For the text-containing cell, return its midpoint in (X, Y) coordinate format. 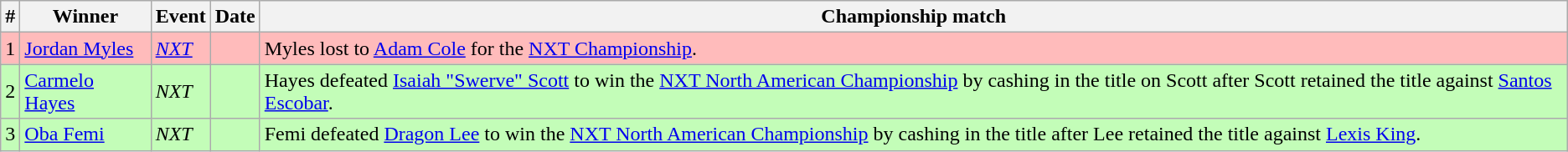
2 (10, 92)
Date (235, 17)
3 (10, 134)
Jordan Myles (85, 48)
Winner (85, 17)
# (10, 17)
Event (181, 17)
Oba Femi (85, 134)
Femi defeated Dragon Lee to win the NXT North American Championship by cashing in the title after Lee retained the title against Lexis King. (913, 134)
1 (10, 48)
Myles lost to Adam Cole for the NXT Championship. (913, 48)
Carmelo Hayes (85, 92)
Championship match (913, 17)
